Return [X, Y] of the center of cell containing provided text 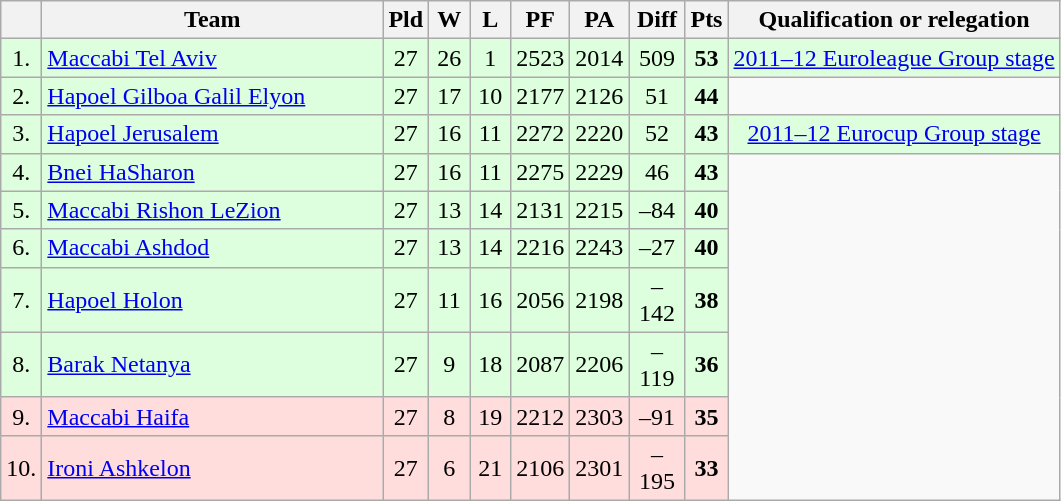
6. [22, 248]
33 [706, 468]
2056 [540, 300]
Qualification or relegation [894, 20]
Hapoel Jerusalem [212, 134]
2301 [600, 468]
51 [657, 96]
1 [490, 58]
10 [490, 96]
509 [657, 58]
–142 [657, 300]
44 [706, 96]
PA [600, 20]
Ironi Ashkelon [212, 468]
6 [450, 468]
Pts [706, 20]
Maccabi Rishon LeZion [212, 210]
2131 [540, 210]
–195 [657, 468]
Team [212, 20]
18 [490, 364]
2275 [540, 172]
2106 [540, 468]
Hapoel Gilboa Galil Elyon [212, 96]
46 [657, 172]
2014 [600, 58]
2198 [600, 300]
Maccabi Tel Aviv [212, 58]
1. [22, 58]
–84 [657, 210]
L [490, 20]
2523 [540, 58]
2216 [540, 248]
2229 [600, 172]
19 [490, 416]
52 [657, 134]
10. [22, 468]
–27 [657, 248]
5. [22, 210]
–119 [657, 364]
2177 [540, 96]
8. [22, 364]
38 [706, 300]
8 [450, 416]
W [450, 20]
2. [22, 96]
–91 [657, 416]
Hapoel Holon [212, 300]
2126 [600, 96]
2212 [540, 416]
9 [450, 364]
Pld [406, 20]
2272 [540, 134]
53 [706, 58]
Bnei HaSharon [212, 172]
36 [706, 364]
4. [22, 172]
Diff [657, 20]
2206 [600, 364]
2087 [540, 364]
PF [540, 20]
9. [22, 416]
26 [450, 58]
2303 [600, 416]
2220 [600, 134]
2011–12 Euroleague Group stage [894, 58]
7. [22, 300]
Maccabi Haifa [212, 416]
2011–12 Eurocup Group stage [894, 134]
3. [22, 134]
17 [450, 96]
Maccabi Ashdod [212, 248]
21 [490, 468]
35 [706, 416]
Barak Netanya [212, 364]
2215 [600, 210]
2243 [600, 248]
